For the text-containing cell, return its midpoint in [x, y] coordinate format. 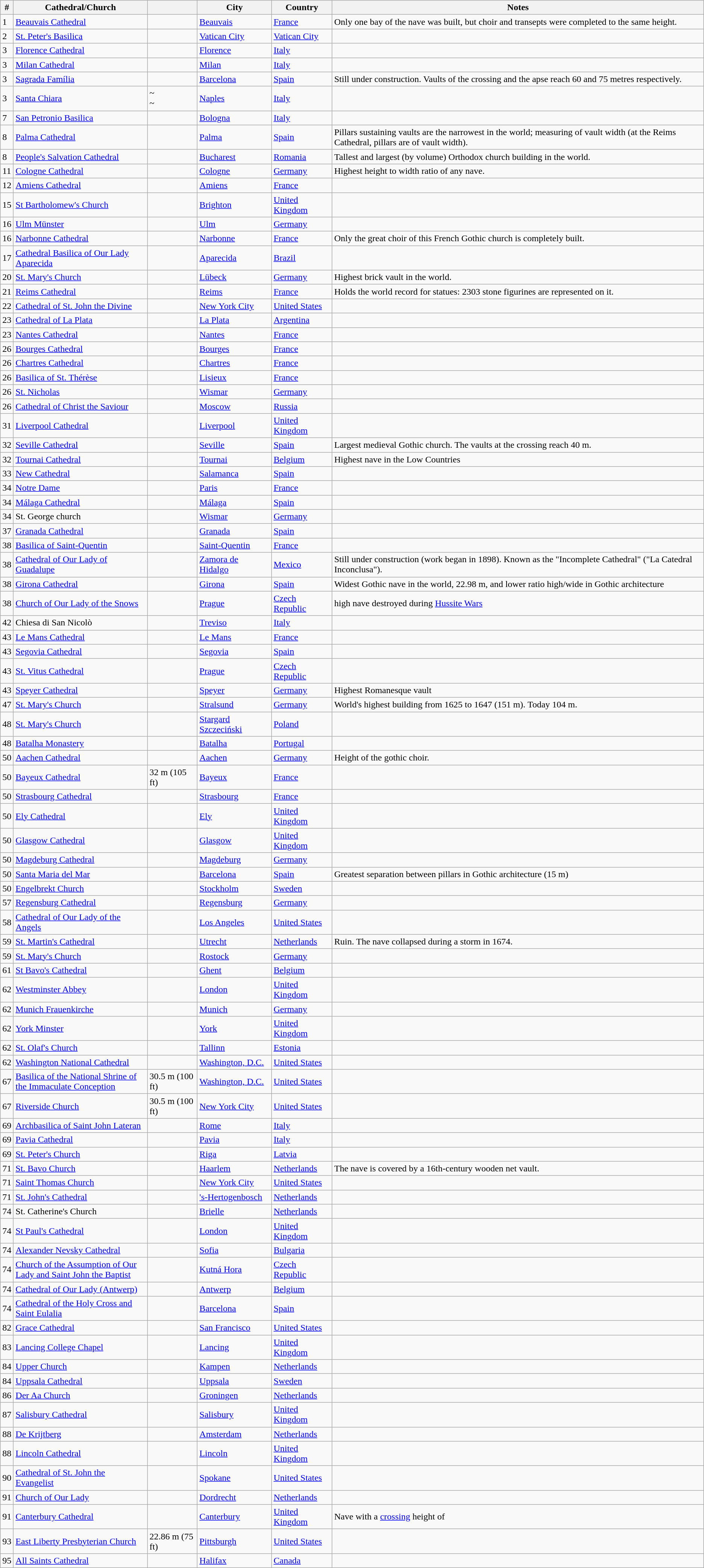
Ghent [235, 970]
Riverside Church [80, 1106]
Girona Cathedral [80, 584]
Strasbourg [235, 797]
Lincoln [235, 1453]
87 [7, 1415]
Highest height to width ratio of any nave. [518, 171]
Cathedral/Church [80, 8]
83 [7, 1347]
22 [7, 306]
7 [7, 118]
Bulgaria [302, 1250]
Dordrecht [235, 1497]
St. George church [80, 517]
Palma [235, 137]
Segovia Cathedral [80, 651]
Tournai [235, 459]
Stralsund [235, 704]
Uppsala [235, 1381]
La Plata [235, 320]
Liverpool [235, 425]
32 m (105 ft) [172, 777]
42 [7, 623]
Bologna [235, 118]
Narbonne Cathedral [80, 239]
61 [7, 970]
Milan Cathedral [80, 65]
Washington National Cathedral [80, 1062]
Pavia [235, 1140]
St. Martin's Cathedral [80, 941]
Rostock [235, 956]
Brazil [302, 258]
Mexico [302, 564]
~~ [172, 99]
Tallinn [235, 1048]
St Bartholomew's Church [80, 205]
20 [7, 277]
Brielle [235, 1211]
Notre Dame [80, 488]
Palma Cathedral [80, 137]
Highest nave in the Low Countries [518, 459]
93 [7, 1541]
Glasgow [235, 841]
Argentina [302, 320]
City [235, 8]
47 [7, 704]
90 [7, 1478]
Salisbury Cathedral [80, 1415]
Lisieux [235, 377]
Utrecht [235, 941]
Church of Our Lady [80, 1497]
Le Mans [235, 637]
Poland [302, 724]
York Minster [80, 1029]
St. Vitus Cathedral [80, 671]
95 [7, 1560]
Rome [235, 1125]
Nantes Cathedral [80, 335]
Tallest and largest (by volume) Orthodox church building in the world. [518, 157]
Lübeck [235, 277]
Canterbury [235, 1516]
Amsterdam [235, 1434]
Still under construction (work began in 1898). Known as the "Incomplete Cathedral" ("La Catedral Inconclusa"). [518, 564]
Alexander Nevsky Cathedral [80, 1250]
Speyer Cathedral [80, 690]
Amiens Cathedral [80, 185]
Batalha [235, 744]
Santa Chiara [80, 99]
Groningen [235, 1395]
Granada [235, 531]
Munich Frauenkirche [80, 1009]
Bourges Cathedral [80, 349]
Bourges [235, 349]
Amiens [235, 185]
Estonia [302, 1048]
86 [7, 1395]
St. Peter's Church [80, 1154]
Segovia [235, 651]
Portugal [302, 744]
Cologne [235, 171]
Narbonne [235, 239]
St. Peter's Basilica [80, 36]
Chiesa di San Nicolò [80, 623]
1 [7, 22]
Ely Cathedral [80, 816]
Highest Romanesque vault [518, 690]
Cathedral of Christ the Saviour [80, 406]
Stargard Szczeciński [235, 724]
Seville Cathedral [80, 445]
Uppsala Cathedral [80, 1381]
St. Olaf's Church [80, 1048]
Highest brick vault in the world. [518, 277]
Glasgow Cathedral [80, 841]
Still under construction. Vaults of the crossing and the apse reach 60 and 75 metres respectively. [518, 79]
St. Bavo Church [80, 1168]
37 [7, 531]
Only one bay of the nave was built, but choir and transepts were completed to the same height. [518, 22]
Canterbury Cathedral [80, 1516]
San Petronio Basilica [80, 118]
Ruin. The nave collapsed during a storm in 1674. [518, 941]
Cathedral of St. John the Divine [80, 306]
58 [7, 922]
De Krijtberg [80, 1434]
St. Nicholas [80, 392]
Haarlem [235, 1168]
Sofia [235, 1250]
Beauvais Cathedral [80, 22]
Munich [235, 1009]
's-Hertogenbosch [235, 1197]
Russia [302, 406]
Only the great choir of this French Gothic church is completely built. [518, 239]
Saint Thomas Church [80, 1183]
31 [7, 425]
Tournai Cathedral [80, 459]
Magdeburg [235, 860]
New Cathedral [80, 474]
Regensburg Cathedral [80, 903]
11 [7, 171]
22.86 m (75 ft) [172, 1541]
Málaga [235, 502]
Bayeux Cathedral [80, 777]
Treviso [235, 623]
Riga [235, 1154]
Strasbourg Cathedral [80, 797]
Basilica of Saint-Quentin [80, 545]
Aparecida [235, 258]
Nantes [235, 335]
Notes [518, 8]
Girona [235, 584]
Speyer [235, 690]
Chartres [235, 363]
Salisbury [235, 1415]
Salamanca [235, 474]
Zamora de Hidalgo [235, 564]
15 [7, 205]
Greatest separation between pillars in Gothic architecture (15 m) [518, 874]
San Francisco [235, 1328]
Chartres Cathedral [80, 363]
Regensburg [235, 903]
Lancing [235, 1347]
Pavia Cathedral [80, 1140]
World's highest building from 1625 to 1647 (151 m). Today 104 m. [518, 704]
Pillars sustaining vaults are the narrowest in the world; measuring of vault width (at the Reims Cathedral, pillars are of vault width). [518, 137]
Upper Church [80, 1367]
Cathedral of Our Lady of the Angels [80, 922]
Spokane [235, 1478]
St Bavo's Cathedral [80, 970]
Reims [235, 292]
Los Angeles [235, 922]
Grace Cathedral [80, 1328]
82 [7, 1328]
Kampen [235, 1367]
21 [7, 292]
St. John's Cathedral [80, 1197]
Sagrada Família [80, 79]
Ulm Münster [80, 224]
33 [7, 474]
St. Catherine's Church [80, 1211]
Basilica of the National Shrine of the Immaculate Conception [80, 1081]
Paris [235, 488]
Málaga Cathedral [80, 502]
Stockholm [235, 888]
Reims Cathedral [80, 292]
Lincoln Cathedral [80, 1453]
Kutná Hora [235, 1270]
Bucharest [235, 157]
Liverpool Cathedral [80, 425]
Archbasilica of Saint John Lateran [80, 1125]
People's Salvation Cathedral [80, 157]
Ulm [235, 224]
Pittsburgh [235, 1541]
Engelbrekt Church [80, 888]
Bayeux [235, 777]
York [235, 1029]
Florence [235, 50]
Nave with a crossing height of [518, 1516]
Cathedral of Our Lady of Guadalupe [80, 564]
Moscow [235, 406]
Aachen Cathedral [80, 758]
high nave destroyed during Hussite Wars [518, 604]
Westminster Abbey [80, 990]
57 [7, 903]
Canada [302, 1560]
Saint-Quentin [235, 545]
17 [7, 258]
Basilica of St. Thérèse [80, 377]
Cathedral of La Plata [80, 320]
Height of the gothic choir. [518, 758]
Church of the Assumption of Our Lady and Saint John the Baptist [80, 1270]
Country [302, 8]
Cathedral Basilica of Our Lady Aparecida [80, 258]
Batalha Monastery [80, 744]
Aachen [235, 758]
# [7, 8]
Halifax [235, 1560]
12 [7, 185]
Cathedral of Our Lady (Antwerp) [80, 1289]
Cathedral of St. John the Evangelist [80, 1478]
St Paul's Cathedral [80, 1230]
The nave is covered by a 16th-century wooden net vault. [518, 1168]
Brighton [235, 205]
All Saints Cathedral [80, 1560]
Magdeburg Cathedral [80, 860]
Der Aa Church [80, 1395]
Romania [302, 157]
Naples [235, 99]
Church of Our Lady of the Snows [80, 604]
Antwerp [235, 1289]
Florence Cathedral [80, 50]
Le Mans Cathedral [80, 637]
2 [7, 36]
Latvia [302, 1154]
Cologne Cathedral [80, 171]
Lancing College Chapel [80, 1347]
East Liberty Presbyterian Church [80, 1541]
Santa Maria del Mar [80, 874]
Granada Cathedral [80, 531]
Ely [235, 816]
Cathedral of the Holy Cross and Saint Eulalia [80, 1309]
Widest Gothic nave in the world, 22.98 m, and lower ratio high/wide in Gothic architecture [518, 584]
Seville [235, 445]
Largest medieval Gothic church. The vaults at the crossing reach 40 m. [518, 445]
Beauvais [235, 22]
Milan [235, 65]
Holds the world record for statues: 2303 stone figurines are represented on it. [518, 292]
